Provide the (x, y) coordinate of the cell's center where the given text is located.  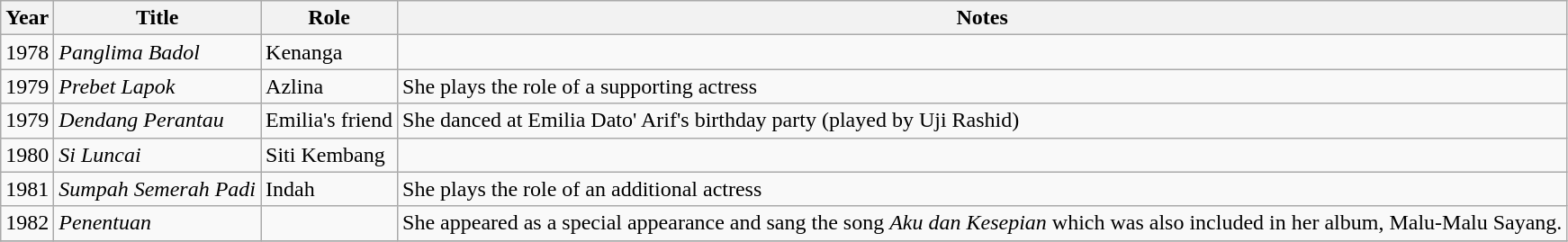
She plays the role of a supporting actress (983, 86)
She danced at Emilia Dato' Arif's birthday party (played by Uji Rashid) (983, 121)
Azlina (329, 86)
Panglima Badol (158, 52)
Title (158, 18)
1981 (27, 189)
Notes (983, 18)
Year (27, 18)
She appeared as a special appearance and sang the song Aku dan Kesepian which was also included in her album, Malu-Malu Sayang. (983, 223)
1980 (27, 155)
She plays the role of an additional actress (983, 189)
Siti Kembang (329, 155)
Indah (329, 189)
Kenanga (329, 52)
Dendang Perantau (158, 121)
Sumpah Semerah Padi (158, 189)
1978 (27, 52)
Penentuan (158, 223)
Si Luncai (158, 155)
Role (329, 18)
Prebet Lapok (158, 86)
Emilia's friend (329, 121)
1982 (27, 223)
